Search for the cell housing the specified text and yield its [x, y] center coordinate. 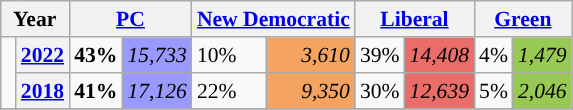
43% [96, 55]
39% [380, 55]
22% [230, 91]
Green [523, 19]
2022 [42, 55]
9,350 [311, 91]
15,733 [156, 55]
14,408 [440, 55]
17,126 [156, 91]
41% [96, 91]
5% [494, 91]
Liberal [414, 19]
1,479 [542, 55]
2,046 [542, 91]
4% [494, 55]
New Democratic [274, 19]
12,639 [440, 91]
Year [34, 19]
2018 [42, 91]
3,610 [311, 55]
30% [380, 91]
10% [230, 55]
PC [130, 19]
